Return (X, Y) of the center of cell containing provided text 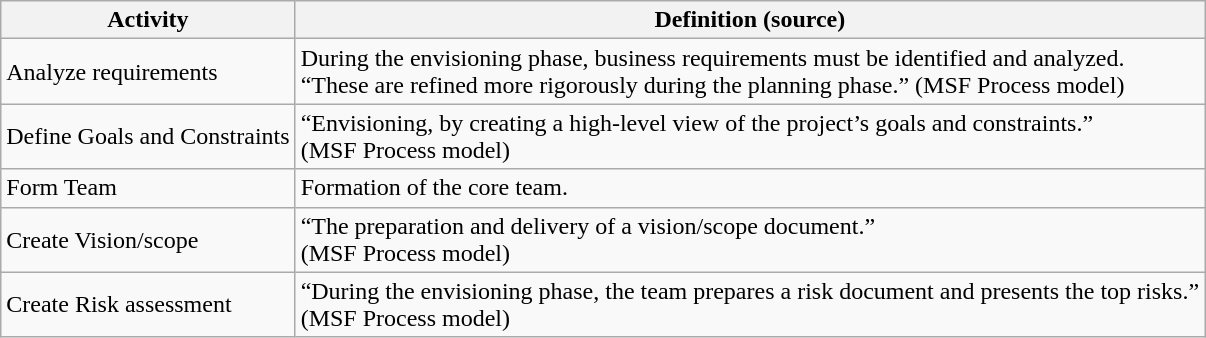
“Envisioning, by creating a high-level view of the project’s goals and constraints.”(MSF Process model) (750, 136)
Form Team (148, 188)
Analyze requirements (148, 72)
Definition (source) (750, 20)
Activity (148, 20)
“The preparation and delivery of a vision/scope document.”(MSF Process model) (750, 240)
“During the envisioning phase, the team prepares a risk document and presents the top risks.”(MSF Process model) (750, 304)
Create Vision/scope (148, 240)
Define Goals and Constraints (148, 136)
Formation of the core team. (750, 188)
Create Risk assessment (148, 304)
